Extract the [x, y] coordinate from the center of the cell holding the provided text.  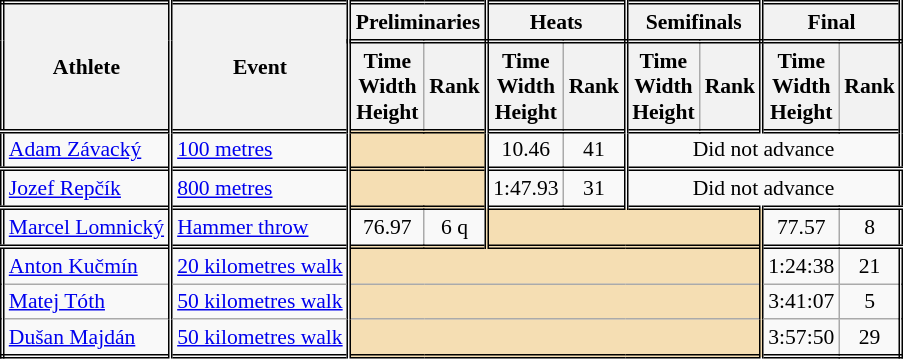
Anton Kučmín [86, 266]
Jozef Repčík [86, 190]
Event [260, 67]
20 kilometres walk [260, 266]
3:57:50 [801, 338]
100 metres [260, 150]
21 [870, 266]
6 q [456, 228]
5 [870, 302]
Semifinals [694, 22]
Heats [556, 22]
Athlete [86, 67]
800 metres [260, 190]
31 [595, 190]
Preliminaries [418, 22]
76.97 [386, 228]
10.46 [526, 150]
Final [832, 22]
Hammer throw [260, 228]
3:41:07 [801, 302]
Dušan Majdán [86, 338]
1:24:38 [801, 266]
29 [870, 338]
41 [595, 150]
Adam Závacký [86, 150]
8 [870, 228]
77.57 [801, 228]
Marcel Lomnický [86, 228]
1:47.93 [526, 190]
Matej Tóth [86, 302]
